Detect which cell encompasses the target text, then output its [x, y] center coordinate. 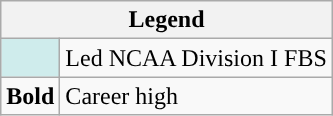
Career high [196, 96]
Legend [167, 20]
Bold [30, 96]
Led NCAA Division I FBS [196, 58]
